Detect which cell encompasses the target text, then output its [x, y] center coordinate. 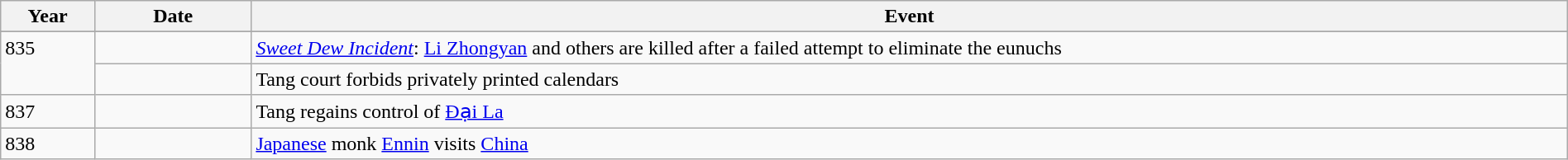
Year [48, 16]
837 [48, 111]
Date [172, 16]
Japanese monk Ennin visits China [910, 143]
Event [910, 16]
835 [48, 64]
Tang regains control of Đại La [910, 111]
Tang court forbids privately printed calendars [910, 79]
Sweet Dew Incident: Li Zhongyan and others are killed after a failed attempt to eliminate the eunuchs [910, 48]
838 [48, 143]
